Locate the cell with the specified text and output its [X, Y] center coordinate. 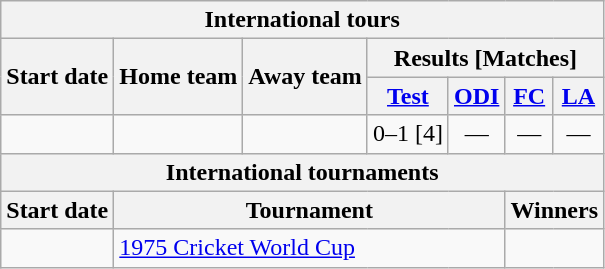
LA [578, 96]
Home team [178, 77]
Away team [306, 77]
International tournaments [302, 172]
ODI [476, 96]
Tournament [310, 210]
Results [Matches] [485, 58]
International tours [302, 20]
Test [408, 96]
0–1 [4] [408, 134]
Winners [554, 210]
1975 Cricket World Cup [310, 248]
FC [530, 96]
